Provide the [x, y] coordinate of the cell's center where the given text is located.  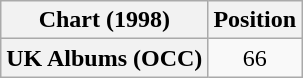
Position [255, 20]
UK Albums (OCC) [104, 58]
Chart (1998) [104, 20]
66 [255, 58]
